Scan for the cell matching the given text and deliver its [x, y] coordinate at center. 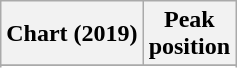
Peak position [189, 34]
Chart (2019) [72, 34]
